Scan for the cell matching the given text and deliver its [x, y] coordinate at center. 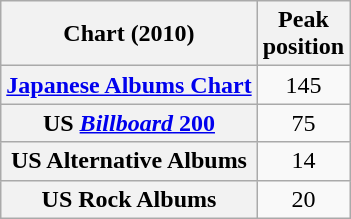
Peakposition [303, 34]
US Rock Albums [129, 199]
20 [303, 199]
US Alternative Albums [129, 161]
75 [303, 123]
Japanese Albums Chart [129, 85]
145 [303, 85]
US Billboard 200 [129, 123]
Chart (2010) [129, 34]
14 [303, 161]
